Return (X, Y) of the center of cell containing provided text 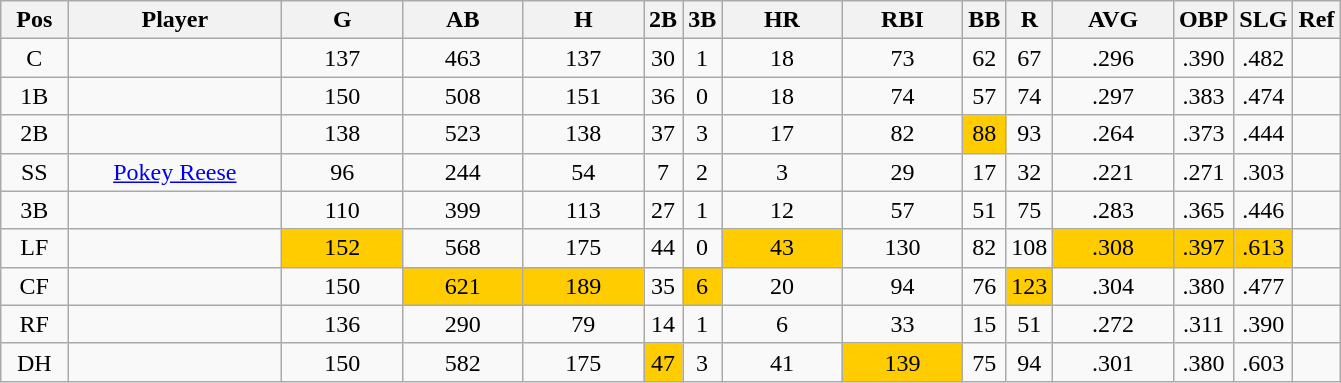
32 (1030, 172)
73 (902, 58)
.283 (1114, 210)
244 (462, 172)
110 (342, 210)
.603 (1264, 362)
7 (664, 172)
14 (664, 324)
36 (664, 96)
Ref (1316, 20)
.311 (1203, 324)
.264 (1114, 134)
152 (342, 248)
RF (34, 324)
H (584, 20)
12 (782, 210)
.397 (1203, 248)
43 (782, 248)
.477 (1264, 286)
568 (462, 248)
1B (34, 96)
.304 (1114, 286)
.301 (1114, 362)
.308 (1114, 248)
123 (1030, 286)
BB (984, 20)
151 (584, 96)
463 (462, 58)
41 (782, 362)
OBP (1203, 20)
33 (902, 324)
139 (902, 362)
DH (34, 362)
29 (902, 172)
SS (34, 172)
LF (34, 248)
G (342, 20)
37 (664, 134)
76 (984, 286)
.303 (1264, 172)
.297 (1114, 96)
.221 (1114, 172)
15 (984, 324)
88 (984, 134)
RBI (902, 20)
27 (664, 210)
.474 (1264, 96)
30 (664, 58)
.373 (1203, 134)
44 (664, 248)
189 (584, 286)
C (34, 58)
.444 (1264, 134)
AB (462, 20)
Pos (34, 20)
523 (462, 134)
47 (664, 362)
.272 (1114, 324)
113 (584, 210)
.482 (1264, 58)
399 (462, 210)
HR (782, 20)
AVG (1114, 20)
CF (34, 286)
Player (175, 20)
.446 (1264, 210)
.613 (1264, 248)
R (1030, 20)
20 (782, 286)
79 (584, 324)
67 (1030, 58)
136 (342, 324)
35 (664, 286)
Pokey Reese (175, 172)
621 (462, 286)
.271 (1203, 172)
96 (342, 172)
2 (702, 172)
290 (462, 324)
54 (584, 172)
SLG (1264, 20)
62 (984, 58)
.365 (1203, 210)
108 (1030, 248)
508 (462, 96)
130 (902, 248)
582 (462, 362)
93 (1030, 134)
.296 (1114, 58)
.383 (1203, 96)
